From the cell containing the given text, extract its center point as [X, Y] coordinate. 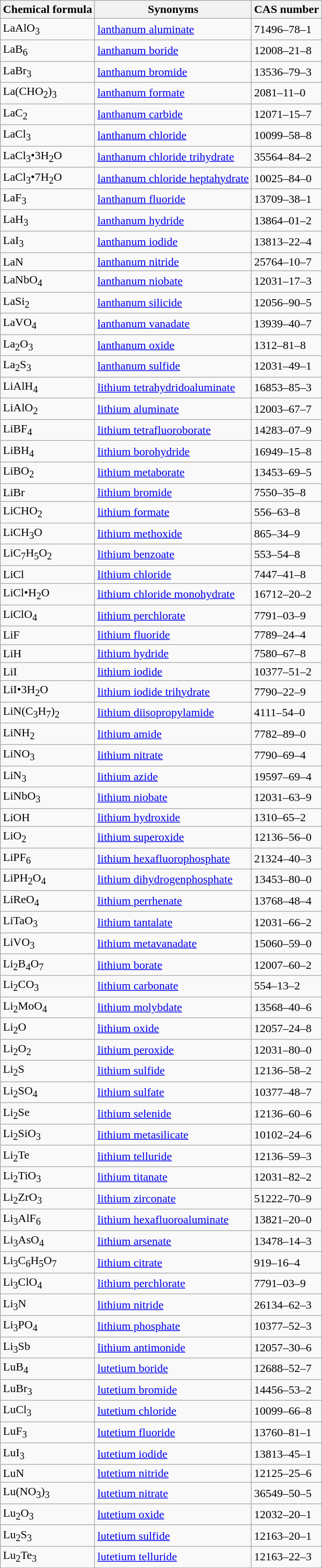
13709–38–1 [287, 199]
13813–22–4 [287, 242]
LiPH2O4 [48, 880]
12136–56–0 [287, 837]
LiBO2 [48, 473]
La2O3 [48, 345]
LiAlH4 [48, 387]
CAS number [287, 10]
LaVO4 [48, 324]
12031–63–9 [287, 798]
LiTaO3 [48, 922]
lutetium nitrate [173, 1493]
LaC2 [48, 114]
12031–82–2 [287, 1177]
Li2O [48, 1028]
12136–58–2 [287, 1071]
15060–59–0 [287, 943]
lutetium sulfide [173, 1535]
lanthanum silicide [173, 302]
lithium peroxide [173, 1050]
7447–41–8 [287, 574]
2081–11–0 [287, 93]
Li2B4O7 [48, 964]
lanthanum oxide [173, 345]
71496–78–1 [287, 29]
LiCl•H2O [48, 594]
12056–90–5 [287, 302]
25764–10–7 [287, 262]
lutetium iodide [173, 1453]
lithium amide [173, 734]
Chemical formula [48, 10]
LiC7H5O2 [48, 555]
lithium bromide [173, 492]
12071–15–7 [287, 114]
7790–69–4 [287, 755]
13864–01–2 [287, 221]
7789–24–4 [287, 635]
lanthanum chloride heptahydrate [173, 178]
51222–70–9 [287, 1198]
lanthanum sulfide [173, 366]
LiVO3 [48, 943]
lithium zirconate [173, 1198]
lanthanum niobate [173, 281]
LaH3 [48, 221]
lithium sulfate [173, 1092]
Li3PO4 [48, 1326]
13536–79–3 [287, 72]
21324–40–3 [287, 859]
LiCH3O [48, 533]
Li2CO3 [48, 986]
919–16–4 [287, 1262]
10377–48–7 [287, 1092]
LiF [48, 635]
lithium superoxide [173, 837]
LaB6 [48, 50]
lithium iodide trihydrate [173, 691]
12031–80–0 [287, 1050]
lithium nitrate [173, 755]
35564–84–2 [287, 157]
10025–84–0 [287, 178]
lithium iodide [173, 672]
865–34–9 [287, 533]
16853–85–3 [287, 387]
LaF3 [48, 199]
10377–51–2 [287, 672]
LaCl3 [48, 136]
lithium tetrafluoroborate [173, 430]
LuB4 [48, 1369]
LiBF4 [48, 430]
13478–14–3 [287, 1241]
Li3AsO4 [48, 1241]
LiI•3H2O [48, 691]
1312–81–8 [287, 345]
LaNbO4 [48, 281]
12032–20–1 [287, 1514]
lithium metavanadate [173, 943]
lithium molybdate [173, 1007]
lithium nitride [173, 1305]
La(CHO2)3 [48, 93]
Li2SO4 [48, 1092]
lutetium boride [173, 1369]
La2S3 [48, 366]
7580–67–8 [287, 653]
7550–35–8 [287, 492]
lithium borate [173, 964]
13821–20–0 [287, 1220]
12008–21–8 [287, 50]
lithium dihydrogenphosphate [173, 880]
16712–20–2 [287, 594]
LiPF6 [48, 859]
LiN(C3H7)2 [48, 712]
LiI [48, 672]
Li3Sb [48, 1347]
lutetium nitride [173, 1474]
554–13–2 [287, 986]
lithium tetrahydridoaluminate [173, 387]
LiNH2 [48, 734]
13760–81–1 [287, 1432]
lithium oxide [173, 1028]
Synonyms [173, 10]
Li2ZrO3 [48, 1198]
Li3ClO4 [48, 1283]
12163–20–1 [287, 1535]
lithium arsenate [173, 1241]
lithium borohydride [173, 451]
lithium chloride monohydrate [173, 594]
Li2Se [48, 1114]
lithium hydroxide [173, 817]
4111–54–0 [287, 712]
12057–24–8 [287, 1028]
lithium azide [173, 777]
LiOH [48, 817]
556–63–8 [287, 512]
12057–30–6 [287, 1347]
lithium formate [173, 512]
Lu2S3 [48, 1535]
LiReO4 [48, 901]
LaCl3•3H2O [48, 157]
lithium titanate [173, 1177]
LaSi2 [48, 302]
13453–69–5 [287, 473]
LiCHO2 [48, 512]
13768–48–4 [287, 901]
7782–89–0 [287, 734]
lithium sulfide [173, 1071]
12136–59–3 [287, 1156]
lithium metasilicate [173, 1135]
lutetium oxide [173, 1514]
lithium hydride [173, 653]
lithium phosphate [173, 1326]
LiNbO3 [48, 798]
lithium perrhenate [173, 901]
lithium hexafluorophosphate [173, 859]
16949–15–8 [287, 451]
Li2S [48, 1071]
lithium fluoride [173, 635]
Li2SiO3 [48, 1135]
Li2TiO3 [48, 1177]
10099–58–8 [287, 136]
lanthanum chloride [173, 136]
LiAlO2 [48, 409]
LaAlO3 [48, 29]
10099–66–8 [287, 1411]
Li2O2 [48, 1050]
LiO2 [48, 837]
14456–53–2 [287, 1390]
LiH [48, 653]
lutetium bromide [173, 1390]
1310–65–2 [287, 817]
12031–66–2 [287, 922]
13453–80–0 [287, 880]
LaI3 [48, 242]
lanthanum formate [173, 93]
Lu2Te3 [48, 1557]
lithium selenide [173, 1114]
LiN3 [48, 777]
14283–07–9 [287, 430]
lanthanum nitride [173, 262]
lithium metaborate [173, 473]
12688–52–7 [287, 1369]
lanthanum bromide [173, 72]
Li3AlF6 [48, 1220]
lanthanum boride [173, 50]
lithium benzoate [173, 555]
Lu(NO3)3 [48, 1493]
lanthanum aluminate [173, 29]
Li2MoO4 [48, 1007]
lanthanum vanadate [173, 324]
lithium methoxide [173, 533]
Li3N [48, 1305]
26134–62–3 [287, 1305]
12031–17–3 [287, 281]
LaCl3•7H2O [48, 178]
lithium citrate [173, 1262]
7790–22–9 [287, 691]
lithium telluride [173, 1156]
lutetium chloride [173, 1411]
13568–40–6 [287, 1007]
LuBr3 [48, 1390]
LuI3 [48, 1453]
12007–60–2 [287, 964]
10102–24–6 [287, 1135]
12003–67–7 [287, 409]
Li2Te [48, 1156]
LiBH4 [48, 451]
LiBr [48, 492]
lithium antimonide [173, 1347]
lithium chloride [173, 574]
13939–40–7 [287, 324]
19597–69–4 [287, 777]
12125–25–6 [287, 1474]
lithium carbonate [173, 986]
lanthanum hydride [173, 221]
13813–45–1 [287, 1453]
lanthanum iodide [173, 242]
lithium hexafluoroaluminate [173, 1220]
lanthanum chloride trihydrate [173, 157]
LiNO3 [48, 755]
lanthanum carbide [173, 114]
LaN [48, 262]
36549–50–5 [287, 1493]
lithium niobate [173, 798]
12136–60–6 [287, 1114]
LuF3 [48, 1432]
Lu2O3 [48, 1514]
12163–22–3 [287, 1557]
553–54–8 [287, 555]
LaBr3 [48, 72]
lutetium fluoride [173, 1432]
lithium aluminate [173, 409]
LiClO4 [48, 616]
10377–52–3 [287, 1326]
lutetium telluride [173, 1557]
LuCl3 [48, 1411]
Li3C6H5O7 [48, 1262]
lithium tantalate [173, 922]
LuN [48, 1474]
lanthanum fluoride [173, 199]
LiCl [48, 574]
12031–49–1 [287, 366]
lithium diisopropylamide [173, 712]
